Detect which cell encompasses the target text, then output its (x, y) center coordinate. 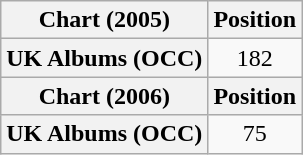
Chart (2005) (104, 20)
Chart (2006) (104, 96)
75 (255, 134)
182 (255, 58)
